Search for the cell housing the specified text and yield its [x, y] center coordinate. 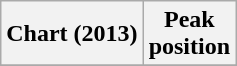
Peakposition [189, 34]
Chart (2013) [72, 34]
